Locate the cell with the specified text and output its (x, y) center coordinate. 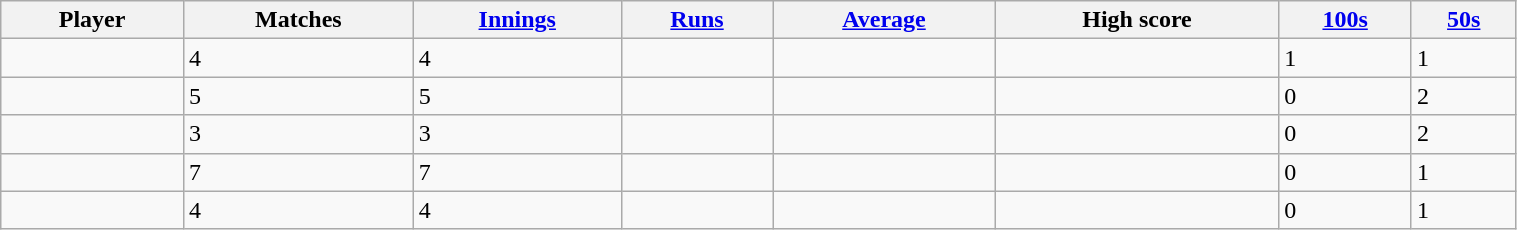
Player (92, 20)
Matches (298, 20)
Innings (517, 20)
High score (1137, 20)
Runs (697, 20)
50s (1464, 20)
100s (1346, 20)
Average (884, 20)
